Search for the cell housing the specified text and yield its [x, y] center coordinate. 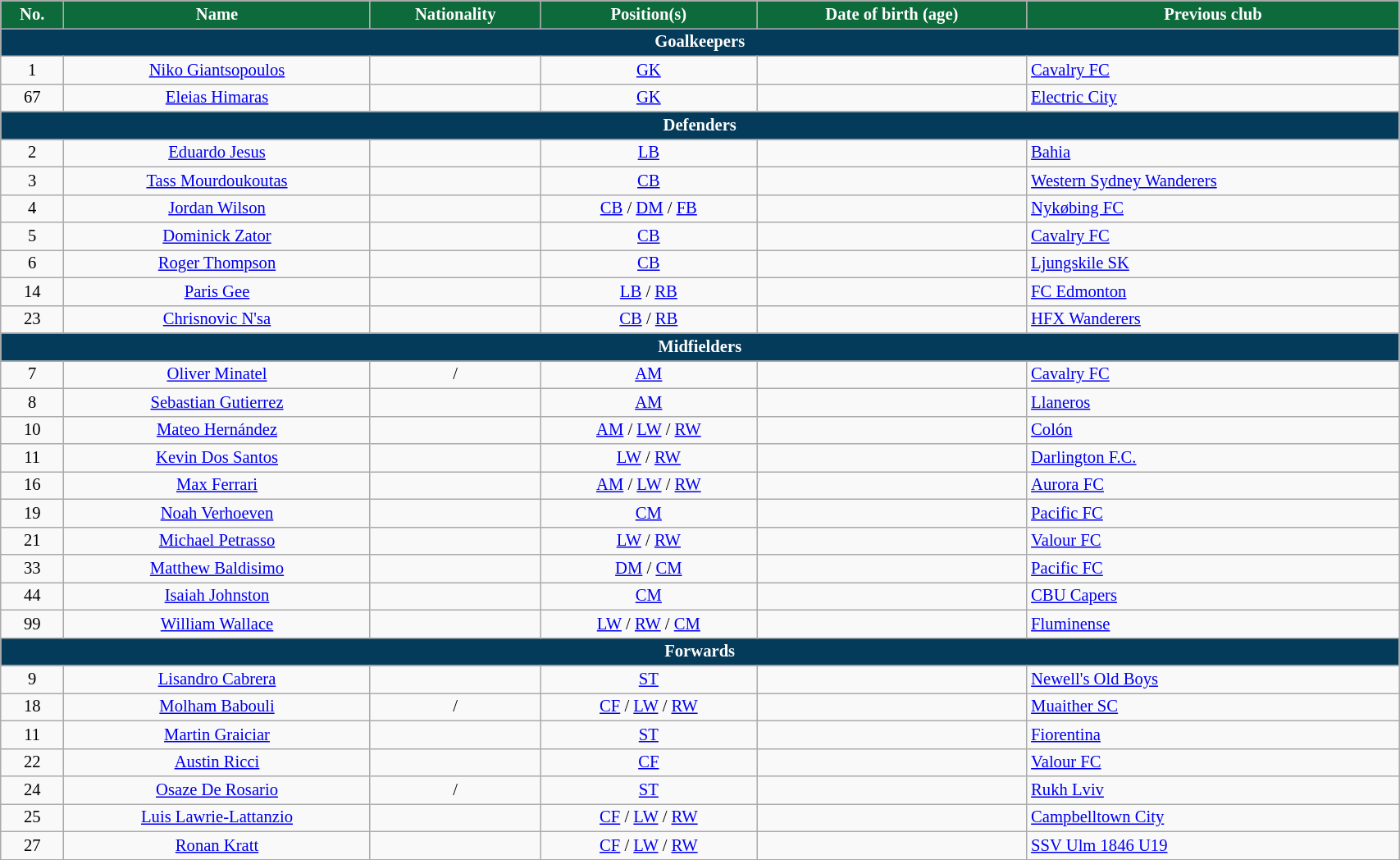
HFX Wanderers [1212, 319]
LB / RB [648, 291]
Molham Babouli [217, 707]
CB / RB [648, 319]
CB / DM / FB [648, 208]
27 [33, 845]
1 [33, 70]
Kevin Dos Santos [217, 457]
No. [33, 14]
CF [648, 762]
Mateo Hernández [217, 430]
Dominick Zator [217, 236]
Midfielders [700, 347]
Darlington F.C. [1212, 457]
Paris Gee [217, 291]
21 [33, 541]
44 [33, 596]
Name [217, 14]
9 [33, 679]
3 [33, 181]
Osaze De Rosario [217, 790]
Electric City [1212, 98]
Chrisnovic N'sa [217, 319]
Michael Petrasso [217, 541]
Muaither SC [1212, 707]
Noah Verhoeven [217, 513]
2 [33, 153]
Defenders [700, 126]
33 [33, 569]
Eduardo Jesus [217, 153]
Western Sydney Wanderers [1212, 181]
Goalkeepers [700, 42]
24 [33, 790]
William Wallace [217, 624]
CBU Capers [1212, 596]
Fluminense [1212, 624]
Ronan Kratt [217, 845]
Fiorentina [1212, 734]
22 [33, 762]
23 [33, 319]
LB [648, 153]
Colón [1212, 430]
Eleias Himaras [217, 98]
Previous club [1212, 14]
Sebastian Gutierrez [217, 402]
18 [33, 707]
16 [33, 485]
Nykøbing FC [1212, 208]
14 [33, 291]
FC Edmonton [1212, 291]
Ljungskile SK [1212, 263]
Aurora FC [1212, 485]
25 [33, 817]
Date of birth (age) [892, 14]
Matthew Baldisimo [217, 569]
Forwards [700, 652]
Newell's Old Boys [1212, 679]
6 [33, 263]
8 [33, 402]
Bahia [1212, 153]
DM / CM [648, 569]
Roger Thompson [217, 263]
67 [33, 98]
Lisandro Cabrera [217, 679]
Nationality [455, 14]
Campbelltown City [1212, 817]
Llaneros [1212, 402]
4 [33, 208]
Jordan Wilson [217, 208]
SSV Ulm 1846 U19 [1212, 845]
Position(s) [648, 14]
Luis Lawrie-Lattanzio [217, 817]
Rukh Lviv [1212, 790]
99 [33, 624]
10 [33, 430]
Tass Mourdoukoutas [217, 181]
5 [33, 236]
Martin Graiciar [217, 734]
Isaiah Johnston [217, 596]
Max Ferrari [217, 485]
Niko Giantsopoulos [217, 70]
Oliver Minatel [217, 374]
7 [33, 374]
19 [33, 513]
LW / RW / CM [648, 624]
Austin Ricci [217, 762]
